Extract the [x, y] coordinate from the center of the cell holding the provided text.  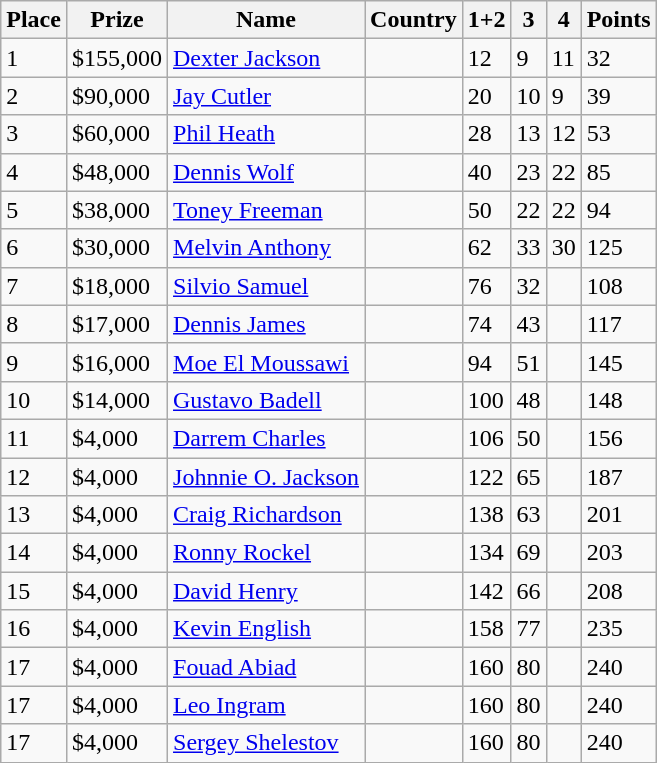
145 [618, 362]
$18,000 [116, 286]
125 [618, 248]
100 [486, 400]
15 [34, 591]
16 [34, 629]
148 [618, 400]
Ronny Rockel [266, 553]
$30,000 [116, 248]
Gustavo Badell [266, 400]
8 [34, 324]
201 [618, 515]
$48,000 [116, 172]
Place [34, 20]
$155,000 [116, 58]
2 [34, 96]
Name [266, 20]
$90,000 [116, 96]
203 [618, 553]
Craig Richardson [266, 515]
Silvio Samuel [266, 286]
20 [486, 96]
33 [528, 248]
62 [486, 248]
66 [528, 591]
Prize [116, 20]
$38,000 [116, 210]
6 [34, 248]
51 [528, 362]
187 [618, 477]
$17,000 [116, 324]
Points [618, 20]
69 [528, 553]
7 [34, 286]
85 [618, 172]
5 [34, 210]
235 [618, 629]
$14,000 [116, 400]
74 [486, 324]
48 [528, 400]
Johnnie O. Jackson [266, 477]
106 [486, 438]
53 [618, 134]
Darrem Charles [266, 438]
1 [34, 58]
122 [486, 477]
65 [528, 477]
Toney Freeman [266, 210]
Melvin Anthony [266, 248]
14 [34, 553]
1+2 [486, 20]
40 [486, 172]
76 [486, 286]
23 [528, 172]
138 [486, 515]
208 [618, 591]
$16,000 [116, 362]
39 [618, 96]
Moe El Moussawi [266, 362]
134 [486, 553]
142 [486, 591]
63 [528, 515]
Country [414, 20]
Kevin English [266, 629]
Dennis James [266, 324]
43 [528, 324]
156 [618, 438]
108 [618, 286]
77 [528, 629]
117 [618, 324]
$60,000 [116, 134]
158 [486, 629]
28 [486, 134]
30 [564, 248]
Dexter Jackson [266, 58]
Dennis Wolf [266, 172]
Phil Heath [266, 134]
Fouad Abiad [266, 667]
Jay Cutler [266, 96]
Leo Ingram [266, 705]
Sergey Shelestov [266, 743]
David Henry [266, 591]
